Capture the cell that displays the provided text and extract its [X, Y] central coordinate. 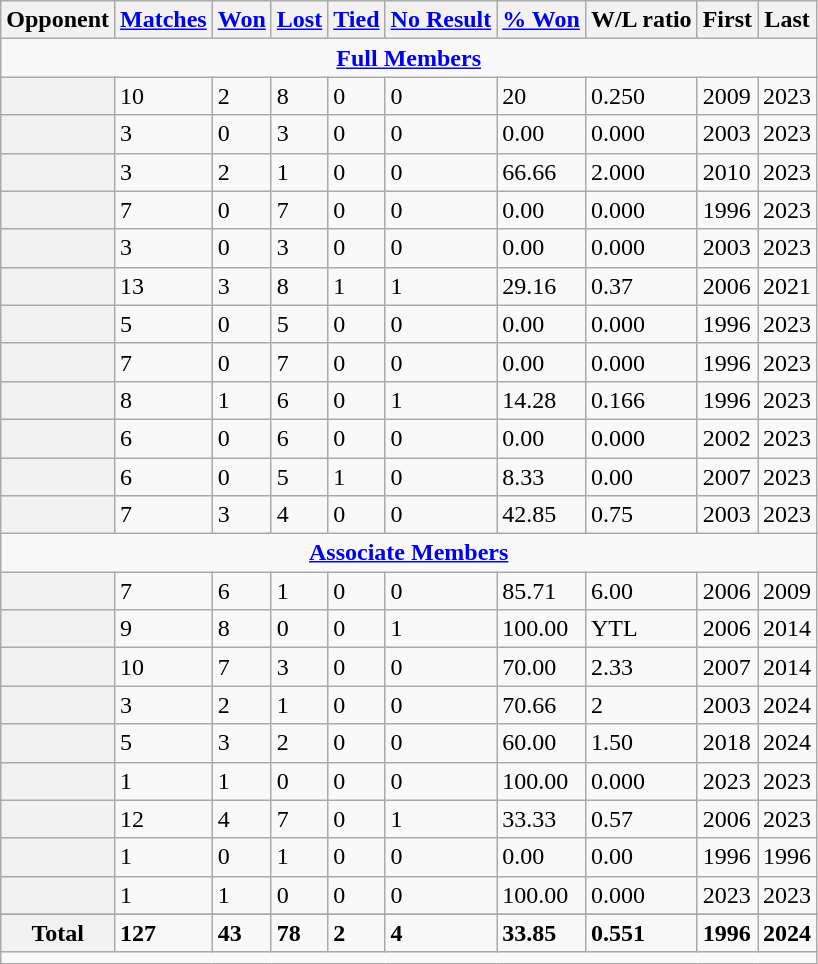
First [727, 20]
60.00 [542, 743]
Tied [356, 20]
2.000 [641, 172]
0.37 [641, 286]
2018 [727, 743]
1.50 [641, 743]
29.16 [542, 286]
2.33 [641, 667]
9 [164, 629]
0.250 [641, 96]
8.33 [542, 477]
66.66 [542, 172]
127 [164, 933]
No Result [441, 20]
78 [299, 933]
2021 [788, 286]
70.66 [542, 705]
0.551 [641, 933]
70.00 [542, 667]
12 [164, 819]
Total [58, 933]
33.33 [542, 819]
Won [242, 20]
W/L ratio [641, 20]
20 [542, 96]
Opponent [58, 20]
2010 [727, 172]
Full Members [409, 58]
Last [788, 20]
43 [242, 933]
13 [164, 286]
14.28 [542, 400]
Lost [299, 20]
YTL [641, 629]
Matches [164, 20]
% Won [542, 20]
0.75 [641, 515]
33.85 [542, 933]
0.57 [641, 819]
Associate Members [409, 553]
2002 [727, 438]
42.85 [542, 515]
85.71 [542, 591]
6.00 [641, 591]
0.166 [641, 400]
